Detect which cell encompasses the target text, then output its [X, Y] center coordinate. 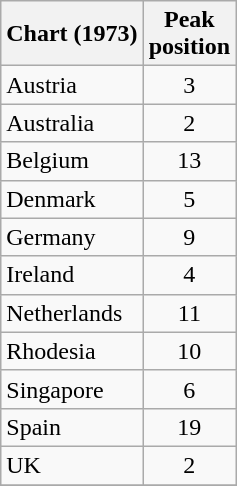
4 [189, 275]
13 [189, 161]
10 [189, 351]
Germany [72, 237]
Denmark [72, 199]
Australia [72, 123]
Austria [72, 85]
Ireland [72, 275]
11 [189, 313]
Chart (1973) [72, 34]
Singapore [72, 389]
Rhodesia [72, 351]
6 [189, 389]
Spain [72, 427]
Peakposition [189, 34]
9 [189, 237]
Belgium [72, 161]
5 [189, 199]
UK [72, 465]
Netherlands [72, 313]
3 [189, 85]
19 [189, 427]
